Search for the cell housing the specified text and yield its (x, y) center coordinate. 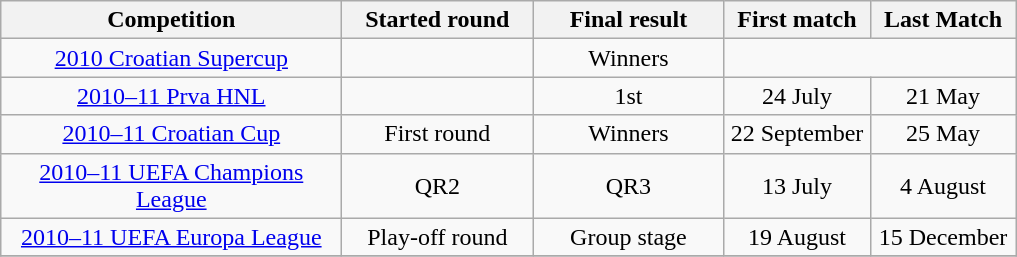
24 July (797, 96)
25 May (943, 134)
Competition (172, 20)
First round (438, 134)
Play-off round (438, 237)
2010 Croatian Supercup (172, 58)
2010–11 UEFA Champions League (172, 186)
4 August (943, 186)
15 December (943, 237)
1st (628, 96)
2010–11 Croatian Cup (172, 134)
2010–11 UEFA Europa League (172, 237)
Last Match (943, 20)
First match (797, 20)
21 May (943, 96)
19 August (797, 237)
QR2 (438, 186)
QR3 (628, 186)
Group stage (628, 237)
Final result (628, 20)
22 September (797, 134)
Started round (438, 20)
13 July (797, 186)
2010–11 Prva HNL (172, 96)
